Determine the (X, Y) coordinate at the center of the cell enclosing the given text.  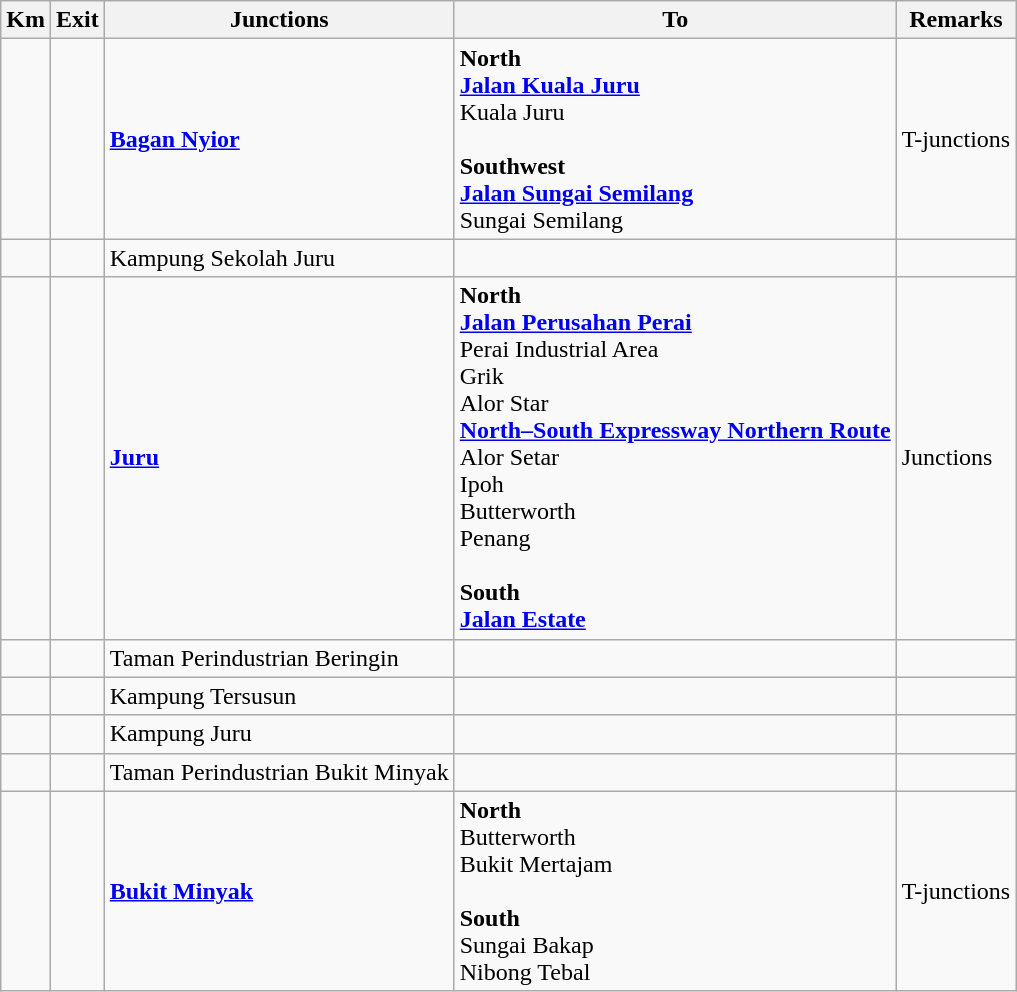
Km (26, 20)
Remarks (956, 20)
Taman Perindustrian Bukit Minyak (279, 772)
Taman Perindustrian Beringin (279, 658)
Kampung Sekolah Juru (279, 258)
Exit (77, 20)
North Butterworth Bukit MertajamSouth Sungai Bakap Nibong Tebal (675, 891)
North Jalan Perusahan PeraiPerai Industrial AreaGrikAlor Star North–South Expressway Northern RouteAlor SetarIpohButterworthPenangSouth Jalan Estate (675, 458)
Bukit Minyak (279, 891)
To (675, 20)
North Jalan Kuala JuruKuala JuruSouthwest Jalan Sungai SemilangSungai Semilang (675, 139)
Bagan Nyior (279, 139)
Juru (279, 458)
Kampung Juru (279, 734)
Kampung Tersusun (279, 696)
